Output the [X, Y] coordinate of the center of the cell containing the given text.  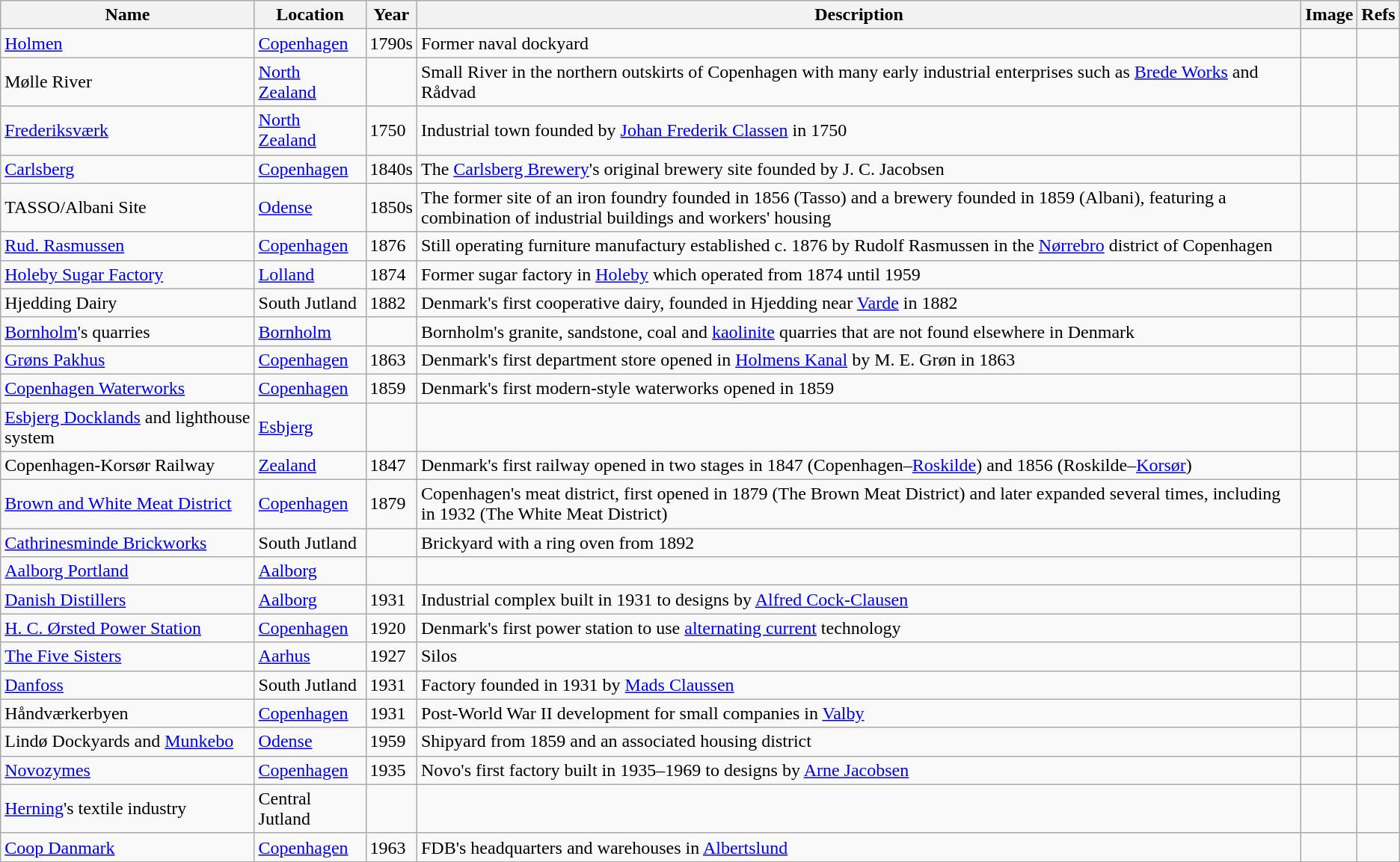
Novozymes [127, 770]
1863 [391, 360]
1850s [391, 208]
1963 [391, 847]
Rud. Rasmussen [127, 246]
Brown and White Meat District [127, 504]
1859 [391, 388]
Copenhagen-Korsør Railway [127, 466]
1882 [391, 303]
Description [859, 15]
Håndværkerbyen [127, 713]
Bornholm's quarries [127, 331]
Bornholm [310, 331]
Still operating furniture manufactury established c. 1876 by Rudolf Rasmussen in the Nørrebro district of Copenhagen [859, 246]
Lindø Dockyards and Munkebo [127, 742]
Aarhus [310, 656]
Year [391, 15]
1876 [391, 246]
Brickyard with a ring oven from 1892 [859, 543]
Cathrinesminde Brickworks [127, 543]
Holmen [127, 43]
Denmark's first cooperative dairy, founded in Hjedding near Varde in 1882 [859, 303]
Shipyard from 1859 and an associated housing district [859, 742]
Denmark's first railway opened in two stages in 1847 (Copenhagen–Roskilde) and 1856 (Roskilde–Korsør) [859, 466]
Central Jutland [310, 809]
Denmark's first modern-style waterworks opened in 1859 [859, 388]
Factory founded in 1931 by Mads Claussen [859, 685]
1840s [391, 169]
Refs [1378, 15]
Industrial complex built in 1931 to designs by Alfred Cock-Clausen [859, 600]
Former sugar factory in Holeby which operated from 1874 until 1959 [859, 274]
Herning's textile industry [127, 809]
Holeby Sugar Factory [127, 274]
Coop Danmark [127, 847]
Aalborg Portland [127, 571]
Bornholm's granite, sandstone, coal and kaolinite quarries that are not found elsewhere in Denmark [859, 331]
The Carlsberg Brewery's original brewery site founded by J. C. Jacobsen [859, 169]
Lolland [310, 274]
1879 [391, 504]
Denmark's first department store opened in Holmens Kanal by M. E. Grøn in 1863 [859, 360]
Danish Distillers [127, 600]
Denmark's first power station to use alternating current technology [859, 628]
1790s [391, 43]
1920 [391, 628]
Esbjerg Docklands and lighthouse system [127, 426]
1927 [391, 656]
Frederiksværk [127, 130]
Small River in the northern outskirts of Copenhagen with many early industrial enterprises such as Brede Works and Rådvad [859, 82]
Silos [859, 656]
Novo's first factory built in 1935–1969 to designs by Arne Jacobsen [859, 770]
Name [127, 15]
H. C. Ørsted Power Station [127, 628]
Grøns Pakhus [127, 360]
Copenhagen Waterworks [127, 388]
1874 [391, 274]
Esbjerg [310, 426]
1959 [391, 742]
Industrial town founded by Johan Frederik Classen in 1750 [859, 130]
Location [310, 15]
Former naval dockyard [859, 43]
1935 [391, 770]
The Five Sisters [127, 656]
Zealand [310, 466]
TASSO/Albani Site [127, 208]
Mølle River [127, 82]
1847 [391, 466]
FDB's headquarters and warehouses in Albertslund [859, 847]
Post-World War II development for small companies in Valby [859, 713]
1750 [391, 130]
Carlsberg [127, 169]
Image [1330, 15]
Danfoss [127, 685]
Hjedding Dairy [127, 303]
